Extract the (x, y) coordinate from the center of the cell holding the provided text.  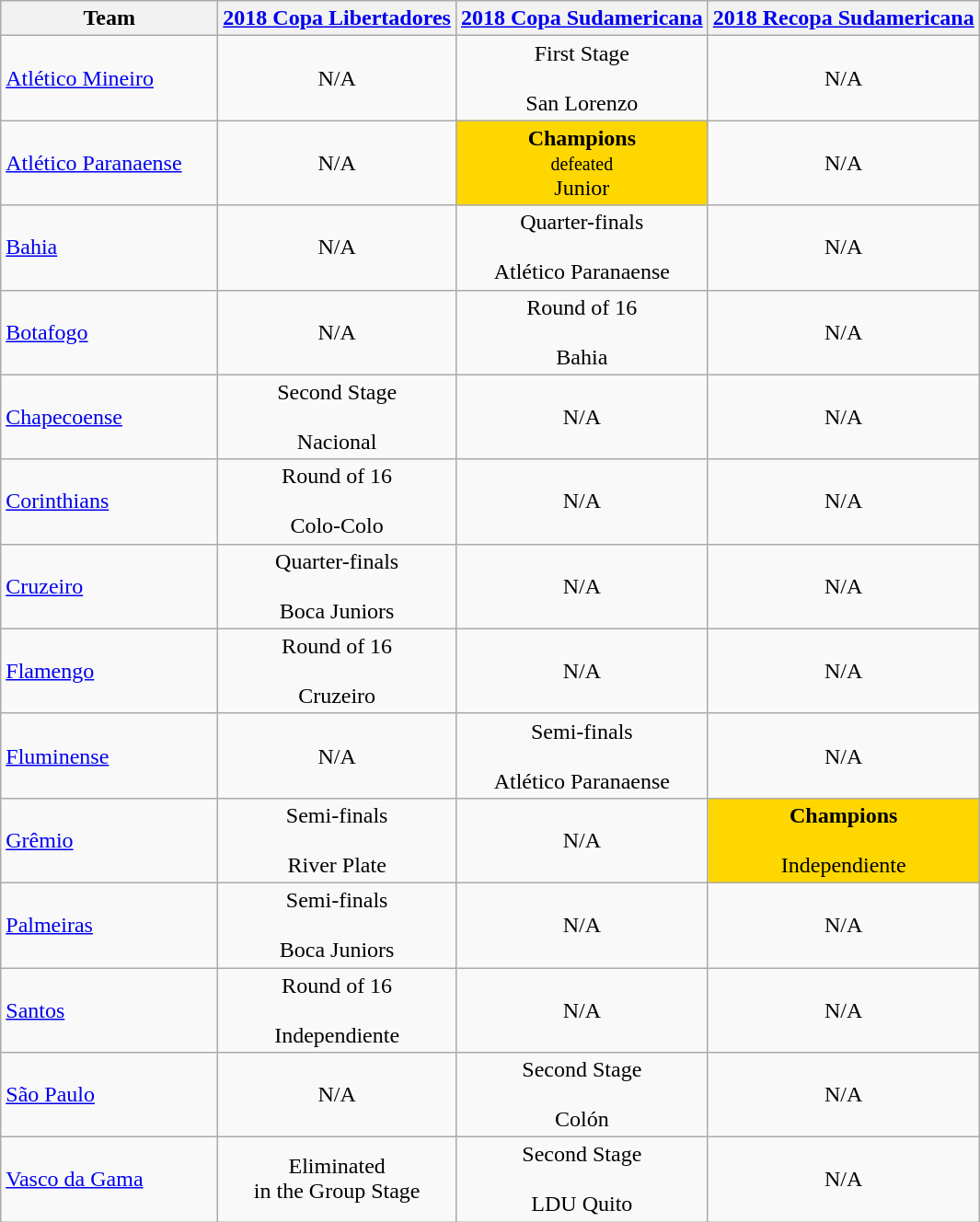
Round of 16 Independiente (337, 1010)
Second Stage Nacional (337, 417)
Grêmio (110, 840)
Team (110, 18)
2018 Recopa Sudamericana (843, 18)
Championsdefeated Junior (582, 163)
Round of 16 Cruzeiro (337, 671)
Round of 16 Bahia (582, 332)
Quarter-finals Boca Juniors (337, 586)
Vasco da Gama (110, 1180)
Semi-finals Atlético Paranaense (582, 755)
Semi-finals River Plate (337, 840)
Palmeiras (110, 925)
Semi-finals Boca Juniors (337, 925)
Fluminense (110, 755)
First Stage San Lorenzo (582, 78)
Botafogo (110, 332)
Flamengo (110, 671)
Second Stage LDU Quito (582, 1180)
São Paulo (110, 1095)
Bahia (110, 248)
Corinthians (110, 501)
Cruzeiro (110, 586)
Eliminatedin the Group Stage (337, 1180)
Santos (110, 1010)
Round of 16 Colo-Colo (337, 501)
Chapecoense (110, 417)
Atlético Paranaense (110, 163)
2018 Copa Sudamericana (582, 18)
2018 Copa Libertadores (337, 18)
Second Stage Colón (582, 1095)
Atlético Mineiro (110, 78)
Quarter-finals Atlético Paranaense (582, 248)
Champions Independiente (843, 840)
